Find where the given text appears and provide that cell's center as (X, Y) coordinate. 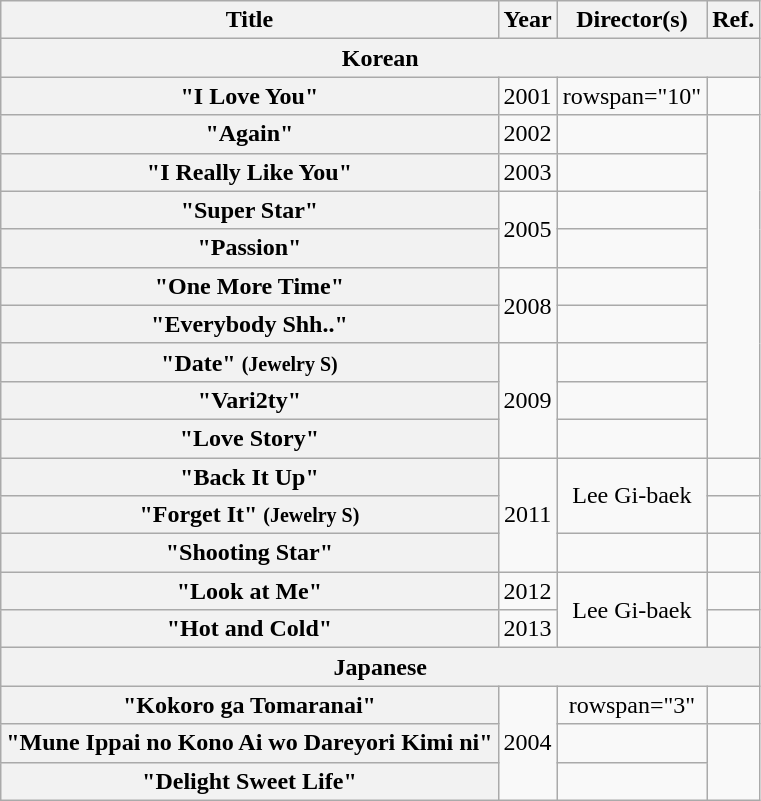
"I Love You" (250, 96)
"Delight Sweet Life" (250, 781)
"Kokoro ga Tomaranai" (250, 705)
rowspan="10" (632, 96)
"Look at Me" (250, 591)
2008 (528, 305)
"One More Time" (250, 286)
"Again" (250, 134)
"Love Story" (250, 438)
"Everybody Shh.." (250, 324)
"Date" (Jewelry S) (250, 362)
2001 (528, 96)
2012 (528, 591)
rowspan="3" (632, 705)
Ref. (734, 20)
2005 (528, 229)
"Passion" (250, 248)
Korean (380, 58)
2013 (528, 629)
2002 (528, 134)
"I Really Like You" (250, 172)
Japanese (380, 667)
2004 (528, 743)
2003 (528, 172)
Year (528, 20)
2011 (528, 515)
"Vari2ty" (250, 400)
"Shooting Star" (250, 553)
"Mune Ippai no Kono Ai wo Dareyori Kimi ni" (250, 743)
Director(s) (632, 20)
"Super Star" (250, 210)
"Forget It" (Jewelry S) (250, 515)
"Back It Up" (250, 477)
"Hot and Cold" (250, 629)
2009 (528, 400)
Title (250, 20)
